Output the [x, y] coordinate of the center of the cell containing the given text.  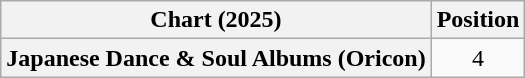
Position [478, 20]
4 [478, 58]
Japanese Dance & Soul Albums (Oricon) [216, 58]
Chart (2025) [216, 20]
